Output the (X, Y) coordinate of the center of the cell containing the given text.  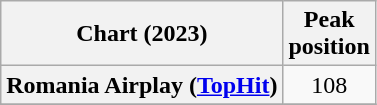
Peakposition (329, 34)
Chart (2023) (142, 34)
Romania Airplay (TopHit) (142, 85)
108 (329, 85)
